Search for the cell housing the specified text and yield its (X, Y) center coordinate. 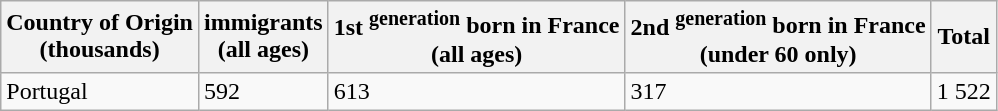
592 (263, 91)
immigrants(all ages) (263, 37)
613 (476, 91)
2nd generation born in France(under 60 only) (778, 37)
Portugal (100, 91)
Country of Origin(thousands) (100, 37)
317 (778, 91)
1st generation born in France(all ages) (476, 37)
Total (964, 37)
1 522 (964, 91)
